Capture the cell that displays the provided text and extract its [X, Y] central coordinate. 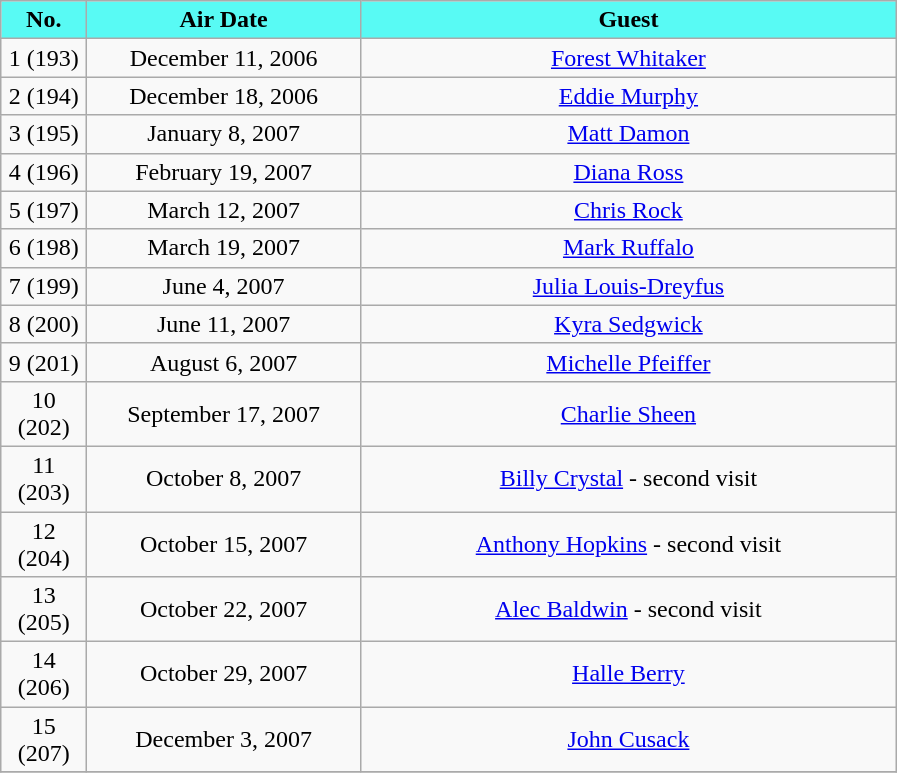
10 (202) [44, 414]
June 4, 2007 [224, 286]
9 (201) [44, 362]
Diana Ross [628, 172]
February 19, 2007 [224, 172]
October 22, 2007 [224, 610]
Eddie Murphy [628, 96]
John Cusack [628, 740]
4 (196) [44, 172]
Guest [628, 20]
Anthony Hopkins - second visit [628, 544]
Billy Crystal - second visit [628, 478]
1 (193) [44, 58]
13 (205) [44, 610]
Air Date [224, 20]
2 (194) [44, 96]
March 12, 2007 [224, 210]
Chris Rock [628, 210]
Julia Louis-Dreyfus [628, 286]
15 (207) [44, 740]
6 (198) [44, 248]
No. [44, 20]
5 (197) [44, 210]
Charlie Sheen [628, 414]
December 11, 2006 [224, 58]
Forest Whitaker [628, 58]
October 8, 2007 [224, 478]
December 3, 2007 [224, 740]
11 (203) [44, 478]
Michelle Pfeiffer [628, 362]
Matt Damon [628, 134]
3 (195) [44, 134]
December 18, 2006 [224, 96]
June 11, 2007 [224, 324]
Halle Berry [628, 674]
October 15, 2007 [224, 544]
Mark Ruffalo [628, 248]
7 (199) [44, 286]
October 29, 2007 [224, 674]
September 17, 2007 [224, 414]
12 (204) [44, 544]
8 (200) [44, 324]
Kyra Sedgwick [628, 324]
August 6, 2007 [224, 362]
January 8, 2007 [224, 134]
Alec Baldwin - second visit [628, 610]
14 (206) [44, 674]
March 19, 2007 [224, 248]
